Provide the [x, y] coordinate of the cell's center where the given text is located.  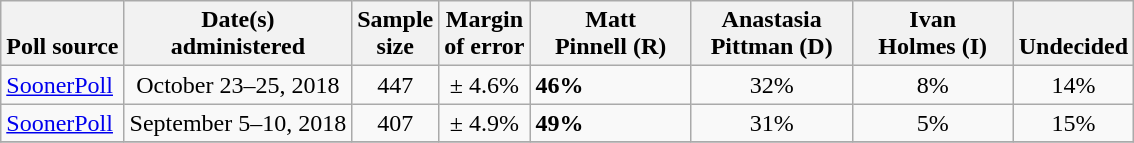
Undecided [1073, 34]
± 4.9% [484, 123]
32% [772, 85]
49% [610, 123]
Poll source [62, 34]
October 23–25, 2018 [238, 85]
Samplesize [396, 34]
15% [1073, 123]
447 [396, 85]
AnastasiaPittman (D) [772, 34]
± 4.6% [484, 85]
Marginof error [484, 34]
Date(s)administered [238, 34]
MattPinnell (R) [610, 34]
8% [932, 85]
14% [1073, 85]
IvanHolmes (I) [932, 34]
September 5–10, 2018 [238, 123]
31% [772, 123]
5% [932, 123]
407 [396, 123]
46% [610, 85]
